Determine the (x, y) coordinate at the center of the cell enclosing the given text.  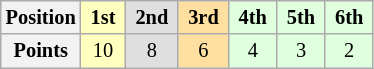
3rd (203, 17)
Position (41, 17)
2 (349, 51)
4th (253, 17)
6th (349, 17)
8 (152, 51)
Points (41, 51)
4 (253, 51)
10 (104, 51)
6 (203, 51)
2nd (152, 17)
1st (104, 17)
3 (301, 51)
5th (301, 17)
